Pinpoint the cell where the given text exists, returning its (x, y) midpoint coordinate. 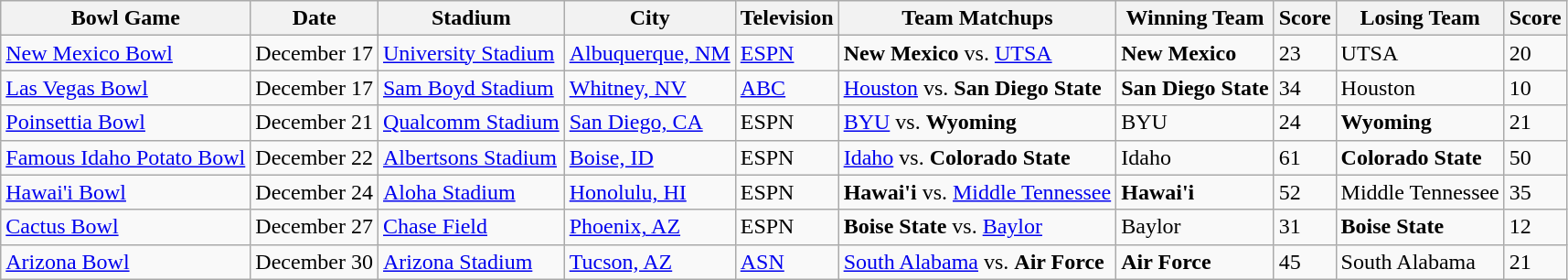
Cactus Bowl (126, 227)
34 (1305, 88)
20 (1535, 53)
12 (1535, 227)
San Diego, CA (649, 123)
University Stadium (471, 53)
UTSA (1420, 53)
ASN (786, 262)
Middle Tennessee (1420, 192)
Wyoming (1420, 123)
ABC (786, 88)
Aloha Stadium (471, 192)
Television (786, 18)
Sam Boyd Stadium (471, 88)
December 22 (315, 157)
Honolulu, HI (649, 192)
Famous Idaho Potato Bowl (126, 157)
Bowl Game (126, 18)
Stadium (471, 18)
December 24 (315, 192)
San Diego State (1195, 88)
Idaho vs. Colorado State (977, 157)
Arizona Stadium (471, 262)
Whitney, NV (649, 88)
45 (1305, 262)
December 21 (315, 123)
Poinsettia Bowl (126, 123)
Albuquerque, NM (649, 53)
Team Matchups (977, 18)
Idaho (1195, 157)
52 (1305, 192)
Qualcomm Stadium (471, 123)
50 (1535, 157)
31 (1305, 227)
Winning Team (1195, 18)
35 (1535, 192)
Date (315, 18)
City (649, 18)
South Alabama (1420, 262)
Las Vegas Bowl (126, 88)
December 30 (315, 262)
New Mexico vs. UTSA (977, 53)
Boise, ID (649, 157)
Phoenix, AZ (649, 227)
New Mexico (1195, 53)
23 (1305, 53)
Boise State (1420, 227)
New Mexico Bowl (126, 53)
Baylor (1195, 227)
BYU vs. Wyoming (977, 123)
Hawai'i Bowl (126, 192)
Tucson, AZ (649, 262)
Boise State vs. Baylor (977, 227)
Air Force (1195, 262)
61 (1305, 157)
Albertsons Stadium (471, 157)
South Alabama vs. Air Force (977, 262)
Losing Team (1420, 18)
Chase Field (471, 227)
Houston (1420, 88)
24 (1305, 123)
Arizona Bowl (126, 262)
December 27 (315, 227)
Hawai'i vs. Middle Tennessee (977, 192)
10 (1535, 88)
Hawai'i (1195, 192)
BYU (1195, 123)
Houston vs. San Diego State (977, 88)
Colorado State (1420, 157)
